Pinpoint the cell where the given text exists, returning its [x, y] midpoint coordinate. 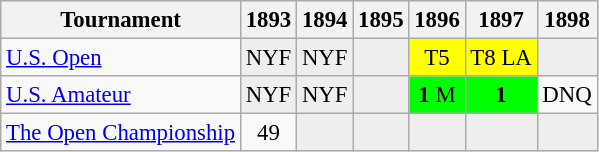
1894 [325, 20]
DNQ [567, 95]
49 [268, 133]
T8 LA [501, 58]
1893 [268, 20]
U.S. Amateur [121, 95]
T5 [437, 58]
1897 [501, 20]
The Open Championship [121, 133]
1 [501, 95]
1895 [381, 20]
1896 [437, 20]
1898 [567, 20]
Tournament [121, 20]
U.S. Open [121, 58]
1 M [437, 95]
